Scan for the cell matching the given text and deliver its (X, Y) coordinate at center. 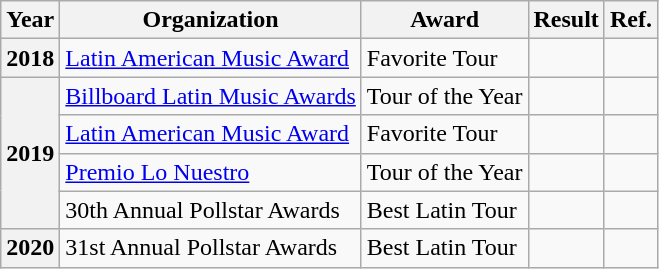
2019 (30, 153)
Billboard Latin Music Awards (211, 96)
Organization (211, 20)
30th Annual Pollstar Awards (211, 210)
2020 (30, 248)
Award (444, 20)
Premio Lo Nuestro (211, 172)
Ref. (630, 20)
2018 (30, 58)
Year (30, 20)
Result (566, 20)
31st Annual Pollstar Awards (211, 248)
